Extract the (X, Y) coordinate from the center of the cell holding the provided text.  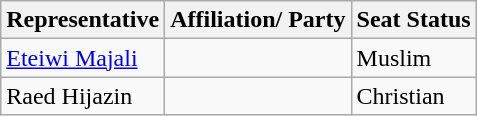
Raed Hijazin (83, 96)
Seat Status (414, 20)
Christian (414, 96)
Affiliation/ Party (258, 20)
Eteiwi Majali (83, 58)
Representative (83, 20)
Muslim (414, 58)
